For the text-containing cell, return its midpoint in (x, y) coordinate format. 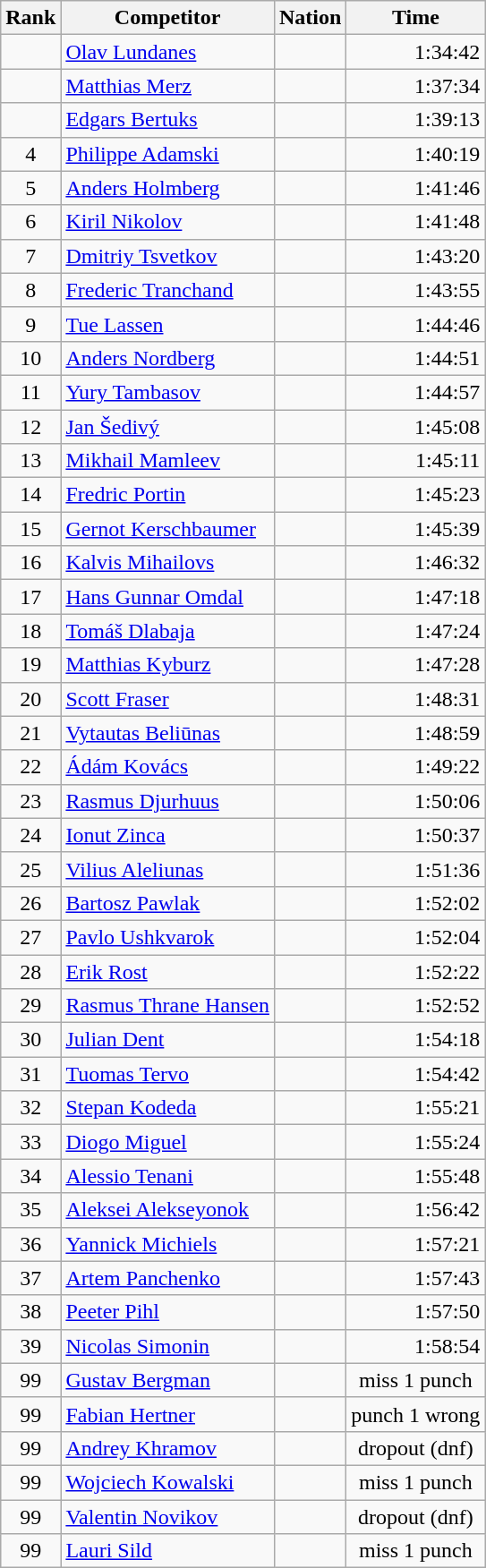
Scott Fraser (168, 699)
22 (30, 767)
Andrey Khramov (168, 1448)
1:50:06 (415, 801)
37 (30, 1278)
Hans Gunnar Omdal (168, 597)
Vytautas Beliūnas (168, 733)
Ádám Kovács (168, 767)
1:48:31 (415, 699)
Fredric Portin (168, 495)
1:43:55 (415, 290)
Kiril Nikolov (168, 222)
Alessio Tenani (168, 1176)
18 (30, 631)
Kalvis Mihailovs (168, 563)
Time (415, 18)
10 (30, 358)
Wojciech Kowalski (168, 1482)
1:37:34 (415, 86)
1:54:42 (415, 1074)
Stepan Kodeda (168, 1108)
36 (30, 1244)
Yannick Michiels (168, 1244)
Artem Panchenko (168, 1278)
5 (30, 188)
Rasmus Djurhuus (168, 801)
Gustav Bergman (168, 1380)
15 (30, 529)
16 (30, 563)
1:47:28 (415, 665)
23 (30, 801)
1:49:22 (415, 767)
1:46:32 (415, 563)
Peeter Pihl (168, 1312)
Olav Lundanes (168, 52)
Gernot Kerschbaumer (168, 529)
29 (30, 1006)
Philippe Adamski (168, 154)
1:55:24 (415, 1142)
14 (30, 495)
27 (30, 937)
1:58:54 (415, 1346)
19 (30, 665)
1:57:43 (415, 1278)
Nation (310, 18)
34 (30, 1176)
Frederic Tranchand (168, 290)
1:44:46 (415, 324)
Diogo Miguel (168, 1142)
1:47:24 (415, 631)
4 (30, 154)
Competitor (168, 18)
26 (30, 903)
30 (30, 1040)
1:45:23 (415, 495)
Bartosz Pawlak (168, 903)
Jan Šedivý (168, 427)
6 (30, 222)
24 (30, 835)
1:54:18 (415, 1040)
Rasmus Thrane Hansen (168, 1006)
1:45:11 (415, 461)
28 (30, 971)
Nicolas Simonin (168, 1346)
7 (30, 256)
Anders Nordberg (168, 358)
1:55:21 (415, 1108)
35 (30, 1210)
17 (30, 597)
Dmitriy Tsvetkov (168, 256)
1:52:02 (415, 903)
1:44:51 (415, 358)
Lauri Sild (168, 1551)
Rank (30, 18)
1:43:20 (415, 256)
1:40:19 (415, 154)
Mikhail Mamleev (168, 461)
21 (30, 733)
Julian Dent (168, 1040)
1:45:39 (415, 529)
Erik Rost (168, 971)
Fabian Hertner (168, 1414)
1:52:22 (415, 971)
Matthias Merz (168, 86)
9 (30, 324)
1:52:52 (415, 1006)
31 (30, 1074)
1:57:50 (415, 1312)
Tuomas Tervo (168, 1074)
1:41:48 (415, 222)
13 (30, 461)
Aleksei Alekseyonok (168, 1210)
1:48:59 (415, 733)
1:44:57 (415, 392)
Pavlo Ushkvarok (168, 937)
1:52:04 (415, 937)
32 (30, 1108)
39 (30, 1346)
Vilius Aleliunas (168, 869)
12 (30, 427)
1:41:46 (415, 188)
Ionut Zinca (168, 835)
8 (30, 290)
20 (30, 699)
Anders Holmberg (168, 188)
1:50:37 (415, 835)
1:56:42 (415, 1210)
1:55:48 (415, 1176)
punch 1 wrong (415, 1414)
1:39:13 (415, 120)
1:47:18 (415, 597)
Matthias Kyburz (168, 665)
1:34:42 (415, 52)
1:45:08 (415, 427)
1:51:36 (415, 869)
Tue Lassen (168, 324)
33 (30, 1142)
38 (30, 1312)
Tomáš Dlabaja (168, 631)
Valentin Novikov (168, 1517)
11 (30, 392)
Edgars Bertuks (168, 120)
25 (30, 869)
Yury Tambasov (168, 392)
1:57:21 (415, 1244)
